Provide the (X, Y) coordinate of the cell's center where the given text is located.  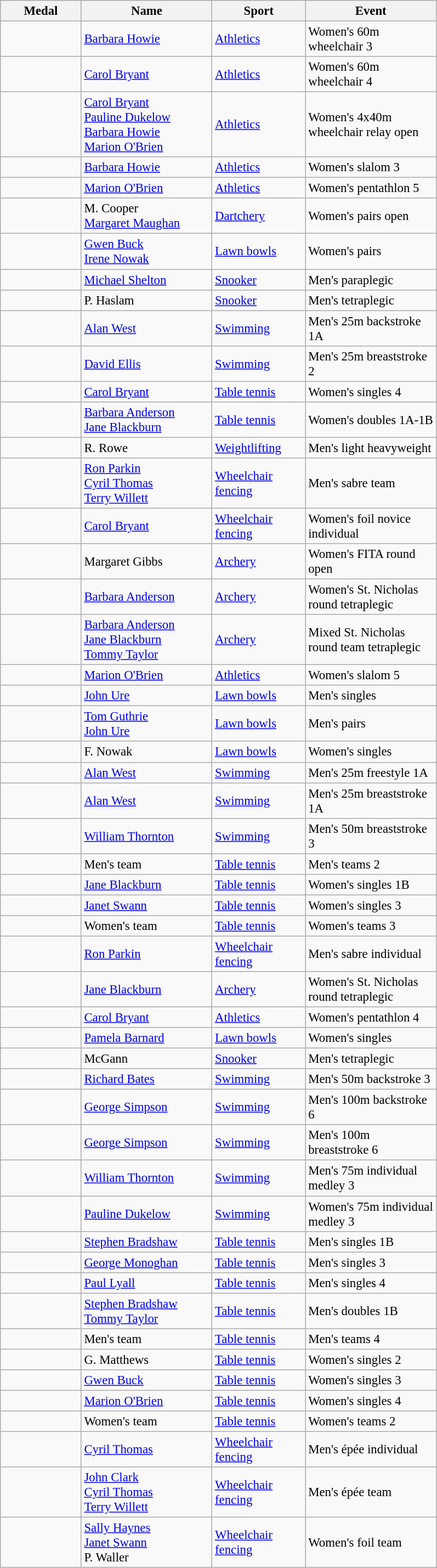
Weightlifting (259, 448)
Women's slalom 5 (371, 675)
Women's FITA round open (371, 562)
Women's singles 2 (371, 1360)
Men's light heavyweight (371, 448)
Gwen Buck (147, 1380)
Men's 25m freestyle 1A (371, 772)
Men's 50m breaststroke 3 (371, 836)
Women's pentathlon 5 (371, 188)
Sally Haynes Janet Swann P. Waller (147, 1543)
Men's sabre team (371, 483)
Carol Bryant Pauline Dukelow Barbara Howie Marion O'Brien (147, 125)
Ron Parkin Cyril Thomas Terry Willett (147, 483)
Women's teams 3 (371, 926)
Barbara Anderson Jane Blackburn Tommy Taylor (147, 640)
Pamela Barnard (147, 1038)
R. Rowe (147, 448)
Women's 60m wheelchair 4 (371, 75)
F. Nowak (147, 752)
Cyril Thomas (147, 1449)
Men's singles 1B (371, 1242)
Sport (259, 11)
Medal (41, 11)
Mixed St. Nicholas round team tetraplegic (371, 640)
P. Haslam (147, 300)
Men's pairs (371, 724)
Stephen Bradshaw (147, 1242)
Barbara Anderson Jane Blackburn (147, 420)
Dartchery (259, 216)
John Ure (147, 696)
Men's 50m backstroke 3 (371, 1079)
Richard Bates (147, 1079)
Barbara Anderson (147, 597)
Women's 75m individual medley 3 (371, 1214)
Women's 4x40m wheelchair relay open (371, 125)
Janet Swann (147, 905)
Stephen Bradshaw Tommy Taylor (147, 1311)
Men's singles 3 (371, 1262)
Men's singles 4 (371, 1283)
Women's singles 1B (371, 885)
Gwen Buck Irene Nowak (147, 251)
Women's teams 2 (371, 1422)
Men's sabre individual (371, 954)
Men's paraplegic (371, 280)
Pauline Dukelow (147, 1214)
Men's teams 4 (371, 1339)
Men's 25m breaststroke 1A (371, 801)
McGann (147, 1059)
Name (147, 11)
Men's teams 2 (371, 864)
Women's pairs open (371, 216)
Men's doubles 1B (371, 1311)
Men's épée team (371, 1492)
Women's 60m wheelchair 3 (371, 40)
M. Cooper Margaret Maughan (147, 216)
Ron Parkin (147, 954)
Women's foil team (371, 1543)
Men's 25m breaststroke 2 (371, 363)
George Monoghan (147, 1262)
Women's pairs (371, 251)
G. Matthews (147, 1360)
Men's 100m backstroke 6 (371, 1107)
Tom Guthrie John Ure (147, 724)
John Clark Cyril Thomas Terry Willett (147, 1492)
Women's pentathlon 4 (371, 1018)
Margaret Gibbs (147, 562)
Men's 75m individual medley 3 (371, 1178)
Michael Shelton (147, 280)
Paul Lyall (147, 1283)
Men's singles (371, 696)
Men's épée individual (371, 1449)
Women's foil novice individual (371, 526)
Men's 25m backstroke 1A (371, 328)
Event (371, 11)
Women's slalom 3 (371, 167)
Women's doubles 1A-1B (371, 420)
David Ellis (147, 363)
Men's 100m breaststroke 6 (371, 1142)
